Return the (x, y) coordinate for the center point of the cell that contains the specified text.  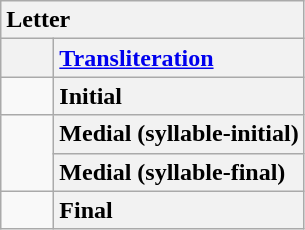
Medial (syllable-initial) (179, 134)
Initial (179, 96)
Transliteration (179, 58)
Medial (syllable-final) (179, 172)
Final (179, 210)
Letter (152, 20)
